Output the [X, Y] coordinate of the center of the cell containing the given text.  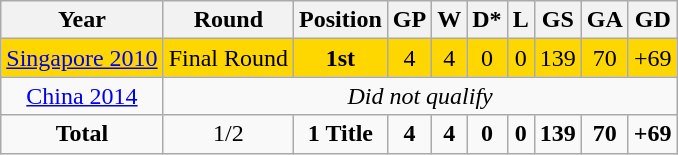
Final Round [228, 58]
Position [341, 20]
W [450, 20]
GA [604, 20]
China 2014 [82, 96]
D* [487, 20]
Singapore 2010 [82, 58]
Round [228, 20]
Year [82, 20]
GS [558, 20]
Did not qualify [420, 96]
1/2 [228, 134]
L [520, 20]
GD [652, 20]
1 Title [341, 134]
GP [409, 20]
1st [341, 58]
Total [82, 134]
